Scan for the cell matching the given text and deliver its (X, Y) coordinate at center. 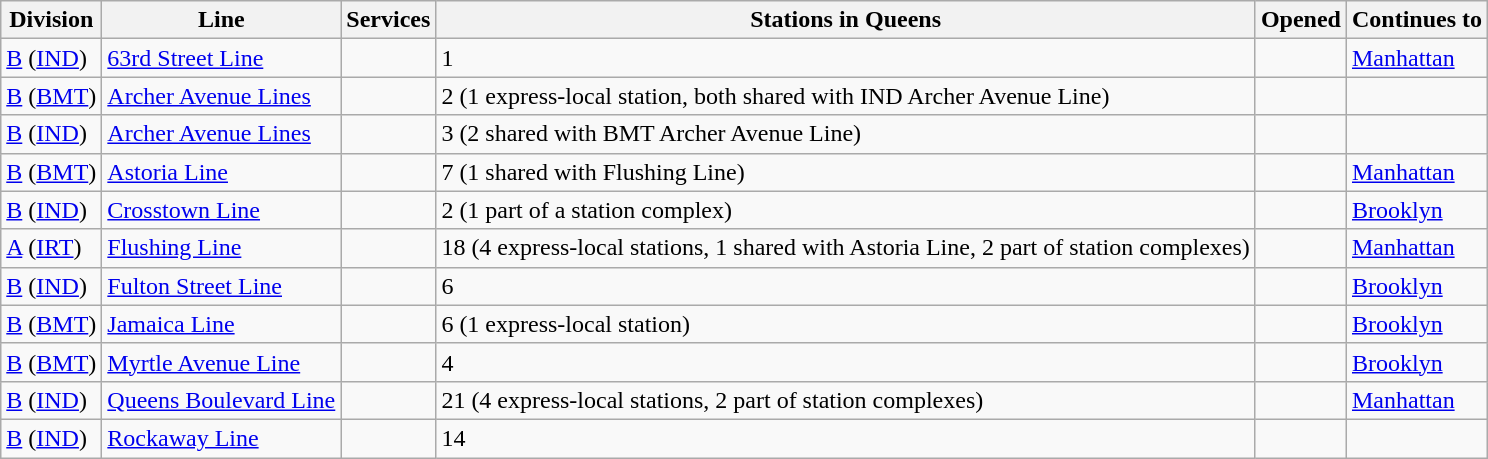
63rd Street Line (222, 58)
Myrtle Avenue Line (222, 362)
6 (1 express-local station) (846, 324)
Fulton Street Line (222, 286)
Division (52, 20)
1 (846, 58)
A (IRT) (52, 248)
21 (4 express-local stations, 2 part of station complexes) (846, 400)
Continues to (1416, 20)
Opened (1300, 20)
14 (846, 438)
Stations in Queens (846, 20)
Crosstown Line (222, 210)
Line (222, 20)
7 (1 shared with Flushing Line) (846, 172)
6 (846, 286)
3 (2 shared with BMT Archer Avenue Line) (846, 134)
Services (388, 20)
Flushing Line (222, 248)
Rockaway Line (222, 438)
2 (1 part of a station complex) (846, 210)
Astoria Line (222, 172)
Queens Boulevard Line (222, 400)
4 (846, 362)
2 (1 express-local station, both shared with IND Archer Avenue Line) (846, 96)
Jamaica Line (222, 324)
18 (4 express-local stations, 1 shared with Astoria Line, 2 part of station complexes) (846, 248)
